Capture the cell that displays the provided text and extract its (x, y) central coordinate. 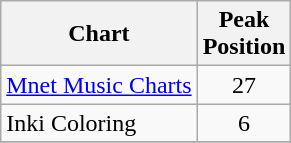
Inki Coloring (99, 123)
PeakPosition (244, 34)
6 (244, 123)
Chart (99, 34)
27 (244, 85)
Mnet Music Charts (99, 85)
